Find where the given text appears and provide that cell's center as (X, Y) coordinate. 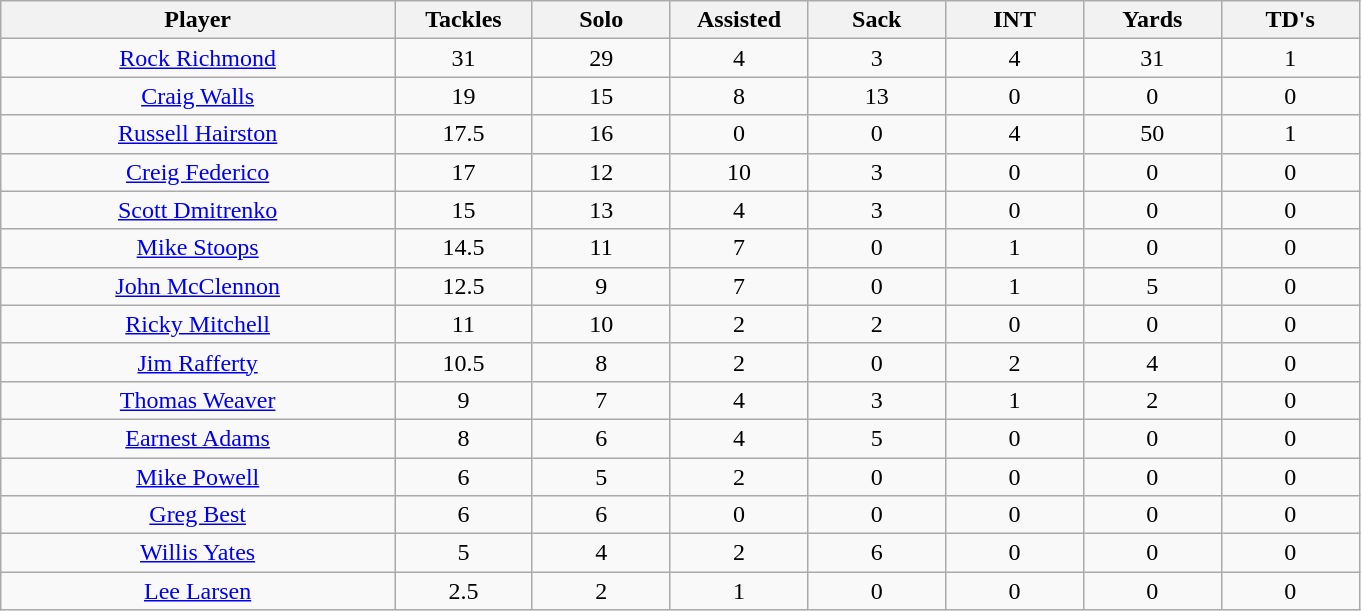
Creig Federico (198, 172)
16 (601, 134)
Player (198, 20)
Mike Stoops (198, 248)
14.5 (463, 248)
Thomas Weaver (198, 400)
Greg Best (198, 515)
Earnest Adams (198, 438)
Rock Richmond (198, 58)
2.5 (463, 591)
Yards (1152, 20)
TD's (1290, 20)
Willis Yates (198, 553)
Mike Powell (198, 477)
10.5 (463, 362)
Ricky Mitchell (198, 324)
17.5 (463, 134)
19 (463, 96)
Tackles (463, 20)
Assisted (739, 20)
INT (1015, 20)
29 (601, 58)
Solo (601, 20)
John McClennon (198, 286)
50 (1152, 134)
Russell Hairston (198, 134)
Jim Rafferty (198, 362)
Scott Dmitrenko (198, 210)
17 (463, 172)
12.5 (463, 286)
Lee Larsen (198, 591)
Sack (877, 20)
Craig Walls (198, 96)
12 (601, 172)
